Identify which cell holds the provided text, then report its (x, y) central coordinate. 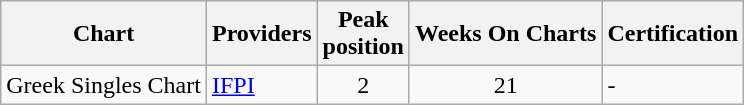
IFPI (262, 85)
- (673, 85)
Greek Singles Chart (104, 85)
Providers (262, 34)
21 (505, 85)
Chart (104, 34)
Certification (673, 34)
Peakposition (363, 34)
Weeks On Charts (505, 34)
2 (363, 85)
